Locate the cell with the specified text and output its (X, Y) center coordinate. 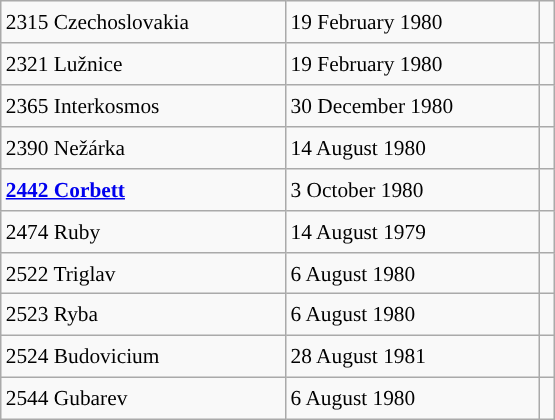
2523 Ryba (144, 315)
2524 Budovicium (144, 357)
2474 Ruby (144, 231)
2544 Gubarev (144, 399)
2522 Triglav (144, 273)
2315 Czechoslovakia (144, 22)
2390 Nežárka (144, 148)
30 December 1980 (413, 106)
2442 Corbett (144, 189)
2321 Lužnice (144, 64)
14 August 1980 (413, 148)
28 August 1981 (413, 357)
3 October 1980 (413, 189)
2365 Interkosmos (144, 106)
14 August 1979 (413, 231)
